Return the (x, y) coordinate for the center point of the cell that contains the specified text.  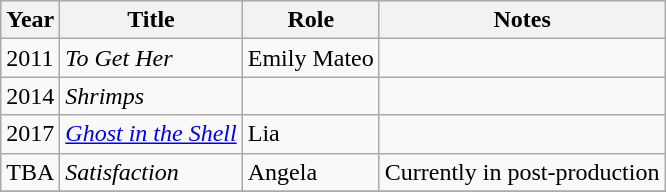
Currently in post-production (522, 172)
Title (151, 20)
Satisfaction (151, 172)
TBA (30, 172)
2014 (30, 96)
Angela (310, 172)
Year (30, 20)
2017 (30, 134)
2011 (30, 58)
Ghost in the Shell (151, 134)
Role (310, 20)
Emily Mateo (310, 58)
Shrimps (151, 96)
To Get Her (151, 58)
Notes (522, 20)
Lia (310, 134)
